Detect which cell encompasses the target text, then output its [X, Y] center coordinate. 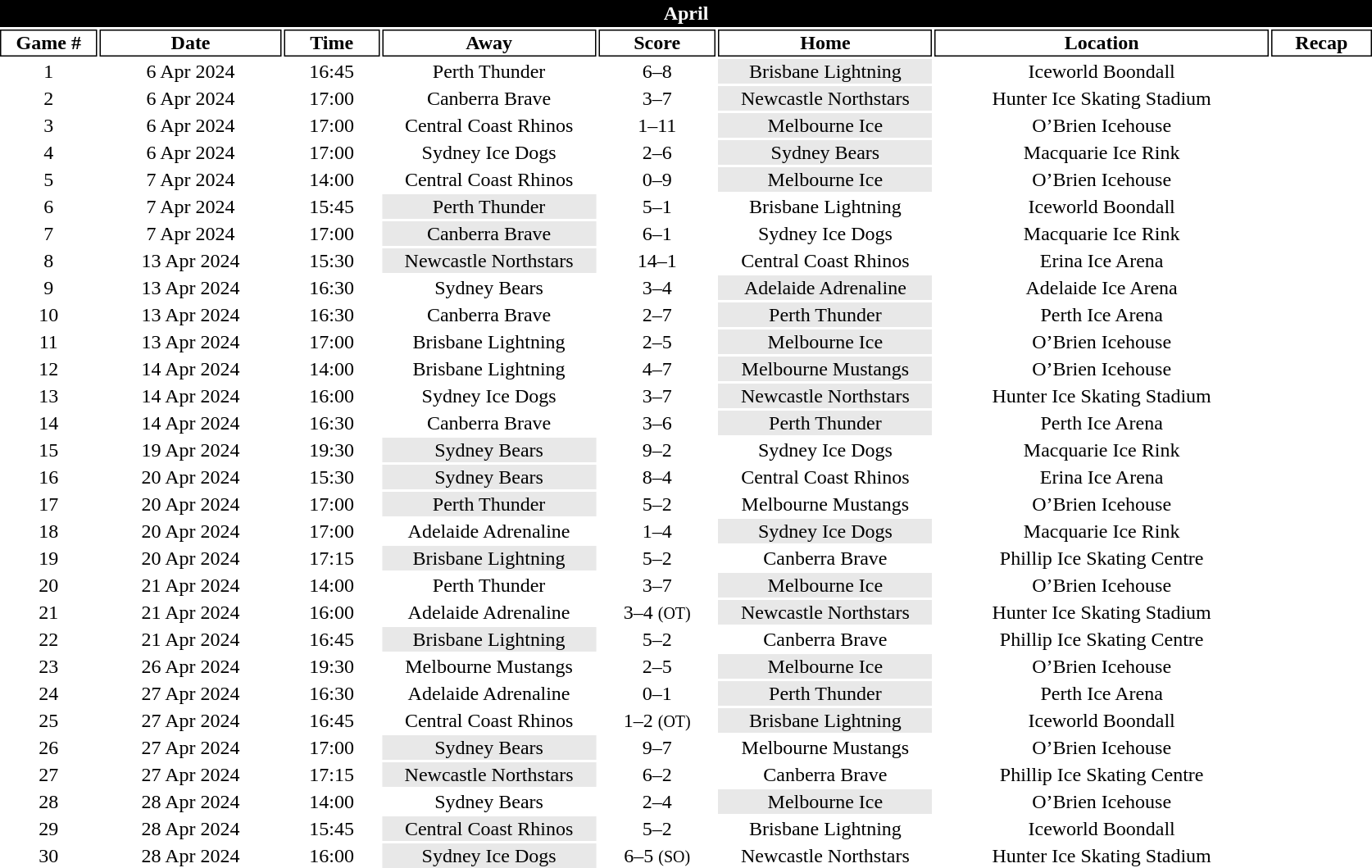
19 [49, 558]
Away [489, 43]
2 [49, 98]
9–7 [657, 748]
16 [49, 477]
Score [657, 43]
1–4 [657, 531]
15 [49, 450]
Location [1102, 43]
21 [49, 612]
0–9 [657, 180]
9–2 [657, 450]
8 [49, 261]
4–7 [657, 369]
Home [825, 43]
3–4 [657, 288]
3–4 (OT) [657, 612]
4 [49, 152]
18 [49, 531]
9 [49, 288]
6–2 [657, 775]
11 [49, 342]
Game # [49, 43]
17 [49, 504]
30 [49, 856]
3–6 [657, 423]
April [686, 13]
2–6 [657, 152]
6–5 (SO) [657, 856]
2–7 [657, 315]
10 [49, 315]
13 [49, 396]
24 [49, 693]
6–1 [657, 234]
3 [49, 125]
29 [49, 829]
0–1 [657, 693]
25 [49, 720]
14 [49, 423]
19 Apr 2024 [191, 450]
5–1 [657, 207]
Time [332, 43]
26 [49, 748]
2–4 [657, 802]
8–4 [657, 477]
Recap [1321, 43]
26 Apr 2024 [191, 666]
6 [49, 207]
6–8 [657, 71]
1–2 (OT) [657, 720]
12 [49, 369]
1 [49, 71]
22 [49, 639]
1–11 [657, 125]
23 [49, 666]
Adelaide Ice Arena [1102, 288]
20 [49, 585]
Date [191, 43]
28 [49, 802]
27 [49, 775]
14–1 [657, 261]
7 [49, 234]
5 [49, 180]
